Scan for the cell matching the given text and deliver its (x, y) coordinate at center. 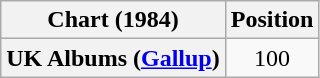
UK Albums (Gallup) (113, 58)
100 (272, 58)
Chart (1984) (113, 20)
Position (272, 20)
